From the cell containing the given text, extract its center point as [x, y] coordinate. 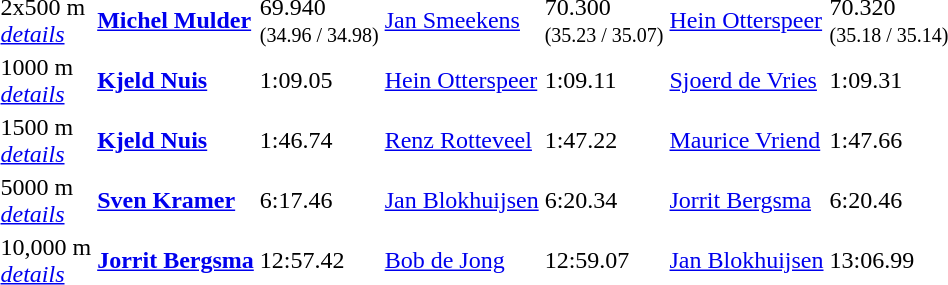
1:46.74 [319, 140]
6:20.34 [604, 200]
1:47.22 [604, 140]
1:09.11 [604, 80]
6:17.46 [319, 200]
Hein Otterspeer [462, 80]
Sven Kramer [176, 200]
Maurice Vriend [746, 140]
Renz Rotteveel [462, 140]
1:09.05 [319, 80]
Sjoerd de Vries [746, 80]
Jorrit Bergsma [746, 200]
Jan Blokhuijsen [462, 200]
